Return [x, y] of the center of cell containing provided text 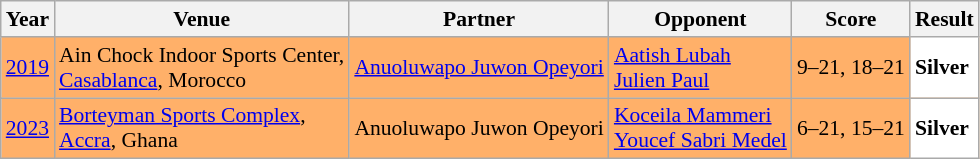
Year [28, 19]
Result [944, 19]
Koceila Mammeri Youcef Sabri Medel [700, 128]
Opponent [700, 19]
Partner [479, 19]
2023 [28, 128]
Aatish Lubah Julien Paul [700, 68]
9–21, 18–21 [851, 68]
6–21, 15–21 [851, 128]
Venue [202, 19]
2019 [28, 68]
Score [851, 19]
Borteyman Sports Complex,Accra, Ghana [202, 128]
Ain Chock Indoor Sports Center,Casablanca, Morocco [202, 68]
